Extract the [x, y] coordinate from the center of the cell holding the provided text.  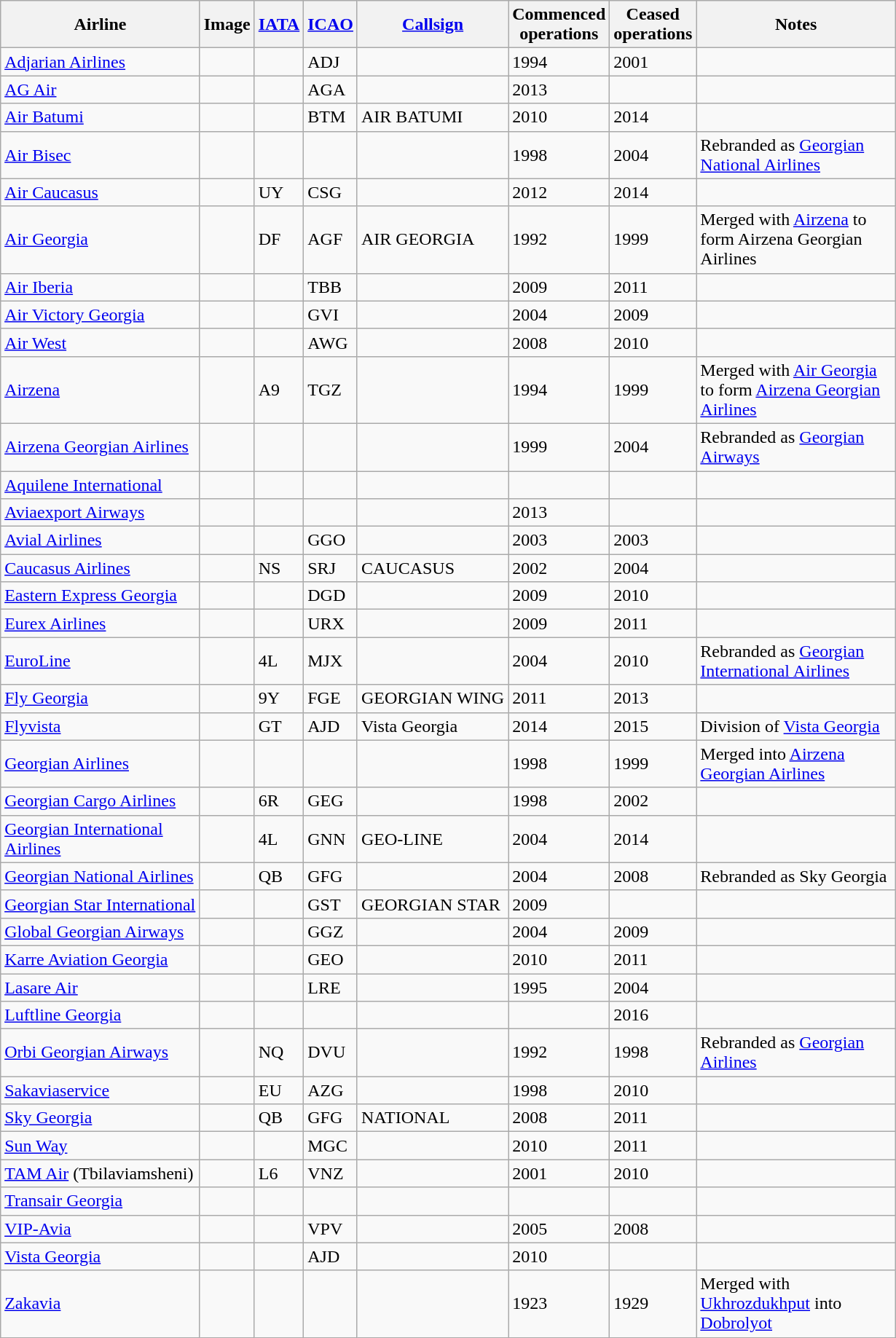
1929 [653, 1304]
1923 [559, 1304]
TAM Air (Tbilaviamsheni) [101, 1173]
AIR GEORGIA [433, 240]
Georgian Cargo Airlines [101, 801]
Air Victory Georgia [101, 315]
GGO [331, 540]
Air Iberia [101, 287]
UY [279, 192]
A9 [279, 390]
EU [279, 1090]
Air Caucasus [101, 192]
Eurex Airlines [101, 623]
2005 [559, 1229]
URX [331, 623]
Aviaexport Airways [101, 513]
NS [279, 568]
FGE [331, 698]
Airzena Georgian Airlines [101, 447]
GEO-LINE [433, 839]
BTM [331, 117]
Georgian Star International [101, 904]
Notes [796, 25]
Merged with Ukhrozdukhput into Dobrolyot [796, 1304]
6R [279, 801]
Image [227, 25]
Air Bisec [101, 154]
GST [331, 904]
Ceasedoperations [653, 25]
Georgian National Airlines [101, 876]
Zakavia [101, 1304]
L6 [279, 1173]
MGC [331, 1146]
VPV [331, 1229]
Rebranded as Georgian National Airlines [796, 154]
Air Georgia [101, 240]
GT [279, 726]
AG Air [101, 90]
Georgian Airlines [101, 763]
GVI [331, 315]
Callsign [433, 25]
NATIONAL [433, 1118]
Aquilene International [101, 484]
Transair Georgia [101, 1201]
Global Georgian Airways [101, 932]
Air Batumi [101, 117]
ADJ [331, 62]
SRJ [331, 568]
AGF [331, 240]
Sky Georgia [101, 1118]
Airline [101, 25]
CAUCASUS [433, 568]
EuroLine [101, 661]
9Y [279, 698]
DGD [331, 596]
Eastern Express Georgia [101, 596]
Georgian International Airlines [101, 839]
TBB [331, 287]
AIR BATUMI [433, 117]
Karre Aviation Georgia [101, 959]
Caucasus Airlines [101, 568]
Sun Way [101, 1146]
Sakaviaservice [101, 1090]
ICAO [331, 25]
GEORGIAN WING [433, 698]
Division of Vista Georgia [796, 726]
Avial Airlines [101, 540]
GNN [331, 839]
2016 [653, 1015]
Rebranded as Sky Georgia [796, 876]
GEG [331, 801]
AGA [331, 90]
AZG [331, 1090]
Rebranded as Georgian Airways [796, 447]
VIP-Avia [101, 1229]
VNZ [331, 1173]
LRE [331, 987]
DF [279, 240]
1995 [559, 987]
Commencedoperations [559, 25]
TGZ [331, 390]
Merged with Air Georgia to form Airzena Georgian Airlines [796, 390]
2015 [653, 726]
Rebranded as Georgian Airlines [796, 1053]
GGZ [331, 932]
Orbi Georgian Airways [101, 1053]
AWG [331, 342]
GEORGIAN STAR [433, 904]
Merged into Airzena Georgian Airlines [796, 763]
Fly Georgia [101, 698]
CSG [331, 192]
Rebranded as Georgian International Airlines [796, 661]
MJX [331, 661]
DVU [331, 1053]
Airzena [101, 390]
Flyvista [101, 726]
Adjarian Airlines [101, 62]
2012 [559, 192]
Air West [101, 342]
GEO [331, 959]
NQ [279, 1053]
Luftline Georgia [101, 1015]
Merged with Airzena to form Airzena Georgian Airlines [796, 240]
Lasare Air [101, 987]
IATA [279, 25]
